Locate the cell with the specified text and output its (x, y) center coordinate. 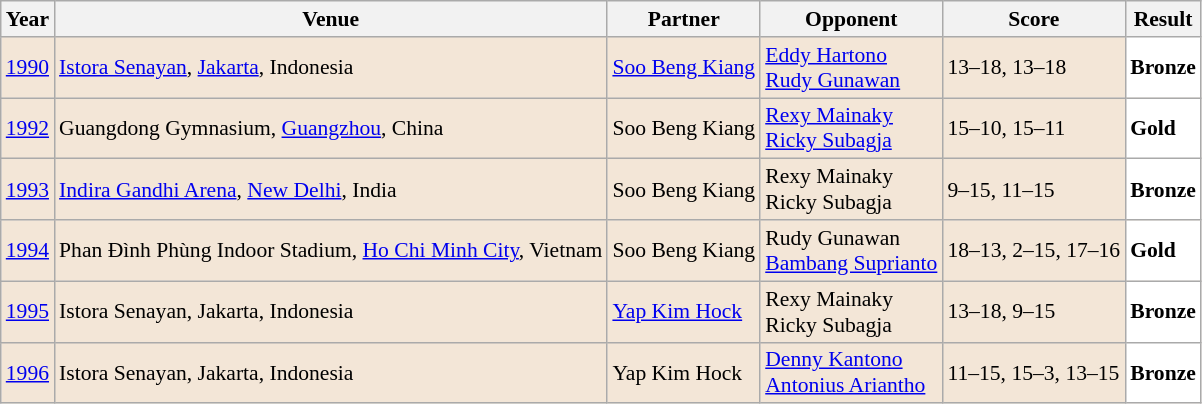
Indira Gandhi Arena, New Delhi, India (330, 190)
18–13, 2–15, 17–16 (1034, 250)
Score (1034, 19)
1996 (28, 372)
Rudy Gunawan Bambang Suprianto (851, 250)
1995 (28, 312)
Year (28, 19)
Phan Đình Phùng Indoor Stadium, Ho Chi Minh City, Vietnam (330, 250)
13–18, 13–18 (1034, 68)
13–18, 9–15 (1034, 312)
Partner (684, 19)
Venue (330, 19)
Guangdong Gymnasium, Guangzhou, China (330, 128)
Eddy Hartono Rudy Gunawan (851, 68)
Result (1163, 19)
9–15, 11–15 (1034, 190)
Opponent (851, 19)
1992 (28, 128)
Denny Kantono Antonius Ariantho (851, 372)
1990 (28, 68)
11–15, 15–3, 13–15 (1034, 372)
1993 (28, 190)
15–10, 15–11 (1034, 128)
1994 (28, 250)
